Return the (x, y) coordinate for the center point of the cell that contains the specified text.  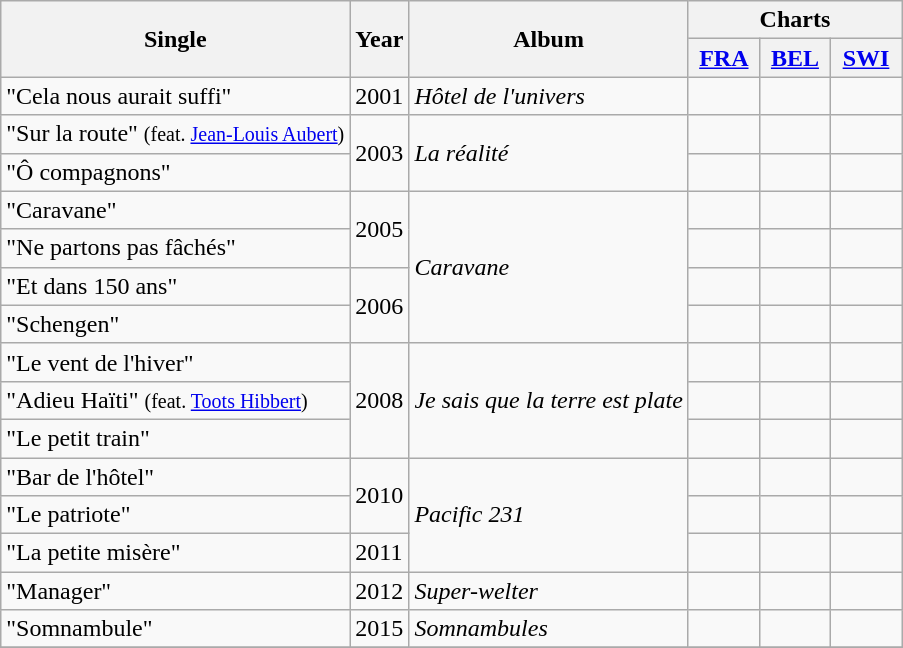
"Et dans 150 ans" (176, 286)
Year (380, 39)
"Schengen" (176, 324)
Charts (794, 20)
"Le vent de l'hiver" (176, 362)
"Adieu Haïti" (feat. Toots Hibbert) (176, 400)
Super-welter (548, 591)
"Le petit train" (176, 438)
"Manager" (176, 591)
La réalité (548, 153)
2010 (380, 496)
"Ne partons pas fâchés" (176, 248)
"Bar de l'hôtel" (176, 477)
"La petite misère" (176, 553)
BEL (794, 58)
2005 (380, 229)
Caravane (548, 267)
Pacific 231 (548, 515)
2012 (380, 591)
2011 (380, 553)
2006 (380, 305)
2015 (380, 629)
Je sais que la terre est plate (548, 400)
Album (548, 39)
"Cela nous aurait suffi" (176, 96)
2001 (380, 96)
"Sur la route" (feat. Jean-Louis Aubert) (176, 134)
"Somnambule" (176, 629)
2008 (380, 400)
Hôtel de l'univers (548, 96)
SWI (866, 58)
"Caravane" (176, 210)
FRA (724, 58)
"Ô compagnons" (176, 172)
2003 (380, 153)
Single (176, 39)
Somnambules (548, 629)
"Le patriote" (176, 515)
